For the text-containing cell, return its midpoint in (x, y) coordinate format. 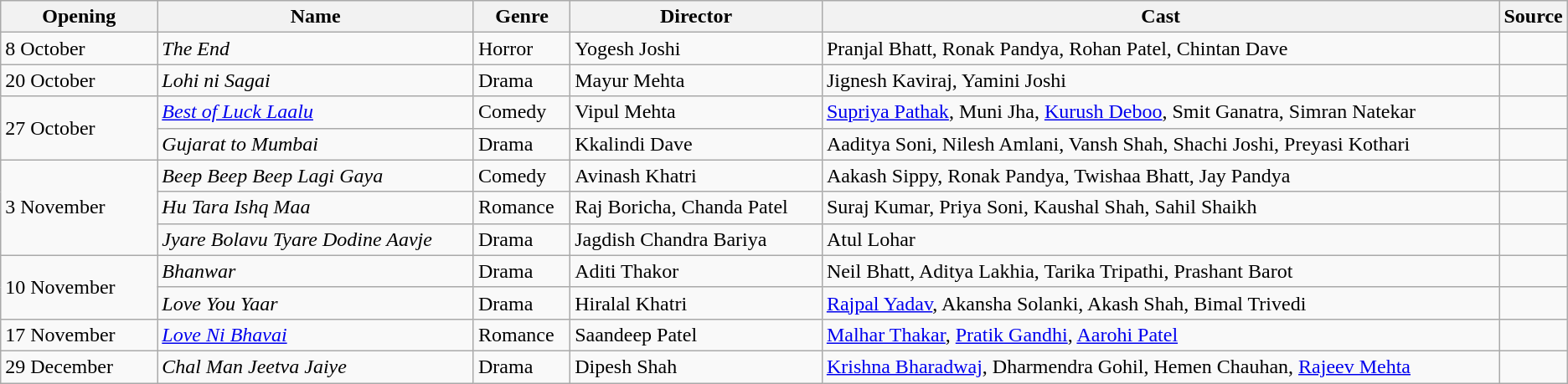
27 October (79, 128)
Hu Tara Ishq Maa (316, 207)
Avinash Khatri (697, 176)
Neil Bhatt, Aditya Lakhia, Tarika Tripathi, Prashant Barot (1161, 271)
Supriya Pathak, Muni Jha, Kurush Deboo, Smit Ganatra, Simran Natekar (1161, 112)
Malhar Thakar, Pratik Gandhi, Aarohi Patel (1161, 335)
Dipesh Shah (697, 366)
Aaditya Soni, Nilesh Amlani, Vansh Shah, Shachi Joshi, Preyasi Kothari (1161, 144)
Bhanwar (316, 271)
10 November (79, 287)
8 October (79, 49)
Best of Luck Laalu (316, 112)
Genre (521, 17)
Name (316, 17)
Krishna Bharadwaj, Dharmendra Gohil, Hemen Chauhan, Rajeev Mehta (1161, 366)
Aakash Sippy, Ronak Pandya, Twishaa Bhatt, Jay Pandya (1161, 176)
29 December (79, 366)
Lohi ni Sagai (316, 80)
Kkalindi Dave (697, 144)
Vipul Mehta (697, 112)
Suraj Kumar, Priya Soni, Kaushal Shah, Sahil Shaikh (1161, 207)
20 October (79, 80)
Atul Lohar (1161, 239)
Hiralal Khatri (697, 303)
3 November (79, 207)
Gujarat to Mumbai (316, 144)
Raj Boricha, Chanda Patel (697, 207)
Chal Man Jeetva Jaiye (316, 366)
Jignesh Kaviraj, Yamini Joshi (1161, 80)
17 November (79, 335)
Yogesh Joshi (697, 49)
Director (697, 17)
Love Ni Bhavai (316, 335)
Beep Beep Beep Lagi Gaya (316, 176)
Opening (79, 17)
Jagdish Chandra Bariya (697, 239)
Cast (1161, 17)
The End (316, 49)
Love You Yaar (316, 303)
Aditi Thakor (697, 271)
Saandeep Patel (697, 335)
Rajpal Yadav, Akansha Solanki, Akash Shah, Bimal Trivedi (1161, 303)
Jyare Bolavu Tyare Dodine Aavje (316, 239)
Source (1533, 17)
Horror (521, 49)
Pranjal Bhatt, Ronak Pandya, Rohan Patel, Chintan Dave (1161, 49)
Mayur Mehta (697, 80)
